Detect which cell encompasses the target text, then output its (X, Y) center coordinate. 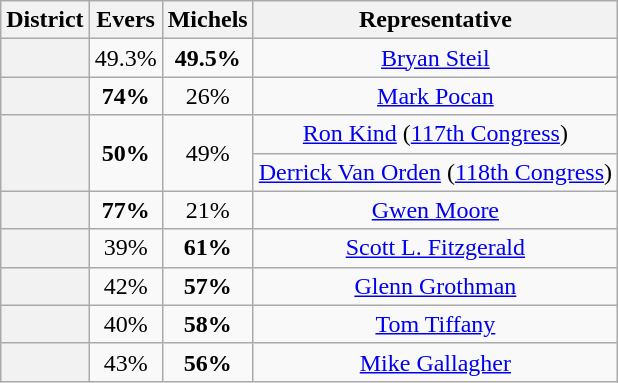
Derrick Van Orden (118th Congress) (435, 172)
Michels (208, 20)
43% (126, 362)
Mark Pocan (435, 96)
61% (208, 248)
Scott L. Fitzgerald (435, 248)
Ron Kind (117th Congress) (435, 134)
Bryan Steil (435, 58)
49% (208, 153)
District (45, 20)
26% (208, 96)
Tom Tiffany (435, 324)
77% (126, 210)
21% (208, 210)
56% (208, 362)
57% (208, 286)
Representative (435, 20)
58% (208, 324)
Glenn Grothman (435, 286)
39% (126, 248)
42% (126, 286)
Gwen Moore (435, 210)
Mike Gallagher (435, 362)
49.5% (208, 58)
74% (126, 96)
40% (126, 324)
49.3% (126, 58)
Evers (126, 20)
50% (126, 153)
